Locate the cell with the specified text and output its [x, y] center coordinate. 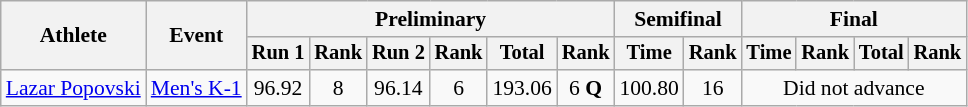
Event [196, 36]
Run 1 [278, 54]
Semifinal [678, 19]
100.80 [648, 88]
16 [713, 88]
Final [854, 19]
96.92 [278, 88]
96.14 [398, 88]
Men's K-1 [196, 88]
6 Q [586, 88]
Did not advance [854, 88]
Run 2 [398, 54]
Preliminary [431, 19]
8 [338, 88]
193.06 [522, 88]
Athlete [74, 36]
Lazar Popovski [74, 88]
6 [459, 88]
